Return [X, Y] of the center of cell containing provided text 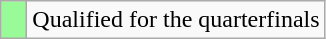
Qualified for the quarterfinals [176, 20]
